Return the (X, Y) coordinate for the center point of the cell that contains the specified text.  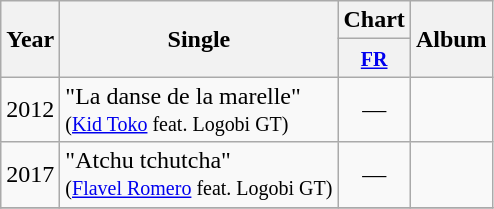
2012 (30, 110)
Chart (374, 20)
"Atchu tchutcha"(Flavel Romero feat. Logobi GT) (199, 174)
2017 (30, 174)
Year (30, 39)
Single (199, 39)
"La danse de la marelle"(Kid Toko feat. Logobi GT) (199, 110)
FR (374, 58)
Album (451, 39)
